Search for the cell housing the specified text and yield its [x, y] center coordinate. 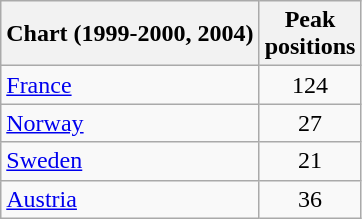
21 [310, 161]
Norway [130, 123]
36 [310, 199]
124 [310, 85]
France [130, 85]
Chart (1999-2000, 2004) [130, 34]
Peakpositions [310, 34]
27 [310, 123]
Austria [130, 199]
Sweden [130, 161]
